Determine the [x, y] coordinate at the center of the cell enclosing the given text.  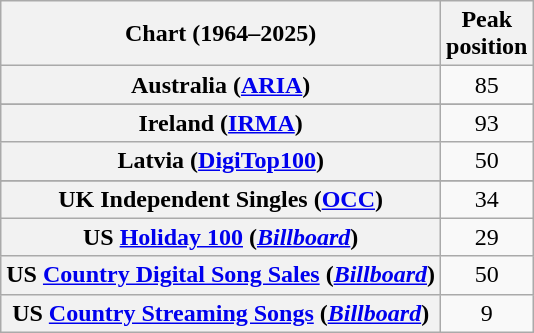
UK Independent Singles (OCC) [221, 199]
Ireland (IRMA) [221, 123]
US Holiday 100 (Billboard) [221, 237]
85 [487, 85]
Peakposition [487, 34]
9 [487, 313]
34 [487, 199]
US Country Streaming Songs (Billboard) [221, 313]
93 [487, 123]
Australia (ARIA) [221, 85]
Latvia (DigiTop100) [221, 161]
29 [487, 237]
Chart (1964–2025) [221, 34]
US Country Digital Song Sales (Billboard) [221, 275]
